Scan for the cell matching the given text and deliver its [x, y] coordinate at center. 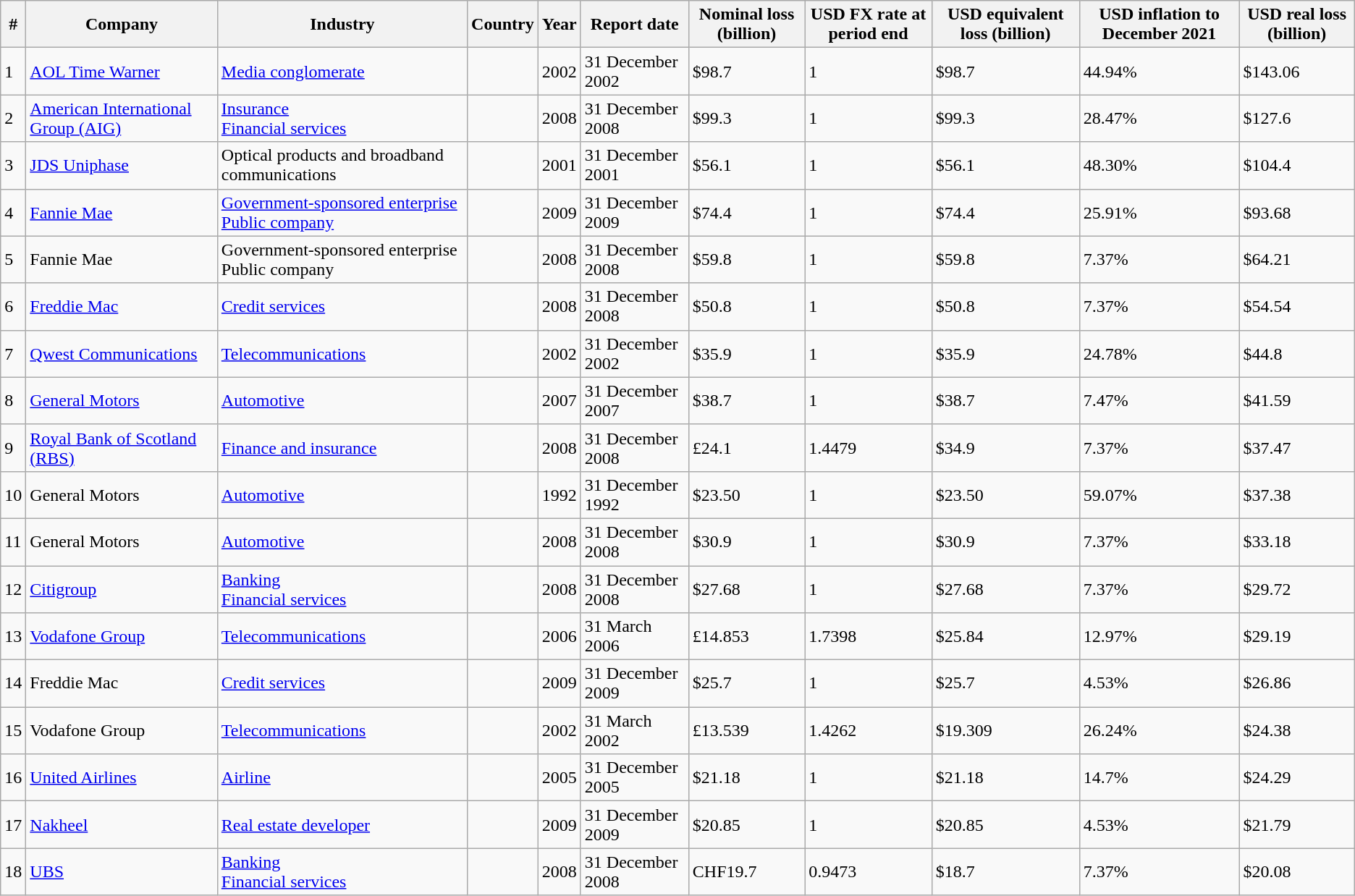
6 [13, 307]
AOL Time Warner [122, 71]
7 [13, 353]
$34.9 [1005, 447]
13 [13, 637]
24.78% [1160, 353]
$143.06 [1297, 71]
$29.19 [1297, 637]
7.47% [1160, 401]
26.24% [1160, 731]
$104.4 [1297, 165]
31 March 2006 [634, 637]
American International Group (AIG) [122, 119]
Airline [342, 777]
Finance and insurance [342, 447]
31 December 1992 [634, 495]
9 [13, 447]
Year [559, 25]
£13.539 [747, 731]
Industry [342, 25]
$29.72 [1297, 589]
14.7% [1160, 777]
$44.8 [1297, 353]
31 December 2005 [634, 777]
1.7398 [869, 637]
15 [13, 731]
14 [13, 683]
12 [13, 589]
2006 [559, 637]
£14.853 [747, 637]
$41.59 [1297, 401]
USD inflation to December 2021 [1160, 25]
$24.29 [1297, 777]
18 [13, 871]
$20.08 [1297, 871]
$21.79 [1297, 825]
$64.21 [1297, 259]
Nakheel [122, 825]
# [13, 25]
USD equivalent loss (billion) [1005, 25]
1.4479 [869, 447]
0.9473 [869, 871]
1.4262 [869, 731]
InsuranceFinancial services [342, 119]
16 [13, 777]
17 [13, 825]
12.97% [1160, 637]
8 [13, 401]
Country [503, 25]
USD real loss (billion) [1297, 25]
$33.18 [1297, 541]
31 December 2007 [634, 401]
$54.54 [1297, 307]
2 [13, 119]
2007 [559, 401]
$18.7 [1005, 871]
$37.47 [1297, 447]
Report date [634, 25]
$93.68 [1297, 213]
$19.309 [1005, 731]
United Airlines [122, 777]
Company [122, 25]
$24.38 [1297, 731]
Qwest Communications [122, 353]
4 [13, 213]
31 December 2001 [634, 165]
Nominal loss (billion) [747, 25]
2001 [559, 165]
Optical products and broadband communications [342, 165]
CHF19.7 [747, 871]
Media conglomerate [342, 71]
Real estate developer [342, 825]
USD FX rate at period end [869, 25]
JDS Uniphase [122, 165]
Citigroup [122, 589]
10 [13, 495]
$37.38 [1297, 495]
59.07% [1160, 495]
25.91% [1160, 213]
44.94% [1160, 71]
1992 [559, 495]
11 [13, 541]
31 March 2002 [634, 731]
5 [13, 259]
Government-sponsored enterprisePublic company [342, 213]
UBS [122, 871]
Royal Bank of Scotland (RBS) [122, 447]
$25.84 [1005, 637]
28.47% [1160, 119]
$26.86 [1297, 683]
48.30% [1160, 165]
3 [13, 165]
Government-sponsored enterprise Public company [342, 259]
2005 [559, 777]
£24.1 [747, 447]
$127.6 [1297, 119]
